Scan for the cell matching the given text and deliver its [x, y] coordinate at center. 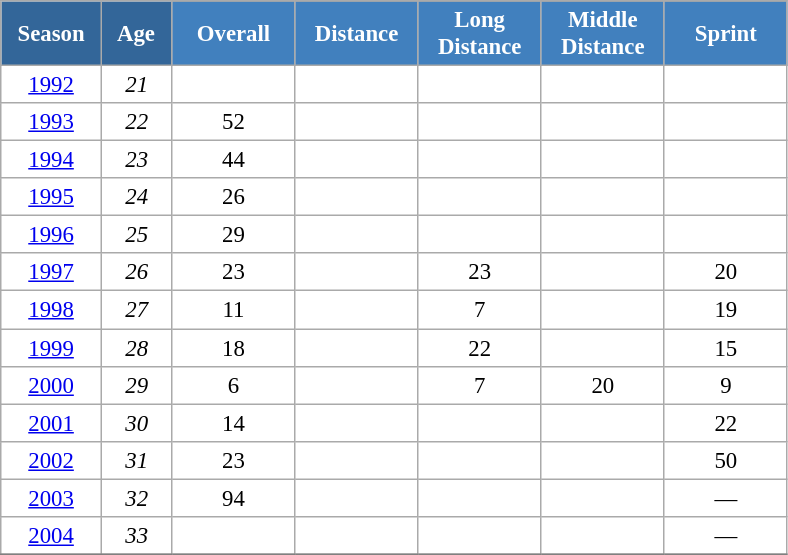
25 [136, 235]
Overall [234, 34]
Sprint [726, 34]
31 [136, 460]
27 [136, 310]
Middle Distance [602, 34]
2002 [52, 460]
94 [234, 498]
52 [234, 122]
1998 [52, 310]
1996 [52, 235]
1992 [52, 85]
1995 [52, 197]
18 [234, 348]
11 [234, 310]
9 [726, 385]
1994 [52, 160]
28 [136, 348]
15 [726, 348]
2001 [52, 423]
33 [136, 536]
14 [234, 423]
Age [136, 34]
2000 [52, 385]
50 [726, 460]
2003 [52, 498]
1999 [52, 348]
Long Distance [480, 34]
32 [136, 498]
Season [52, 34]
6 [234, 385]
21 [136, 85]
44 [234, 160]
1997 [52, 273]
1993 [52, 122]
19 [726, 310]
2004 [52, 536]
30 [136, 423]
24 [136, 197]
Distance [356, 34]
